Find where the given text appears and provide that cell's center as (x, y) coordinate. 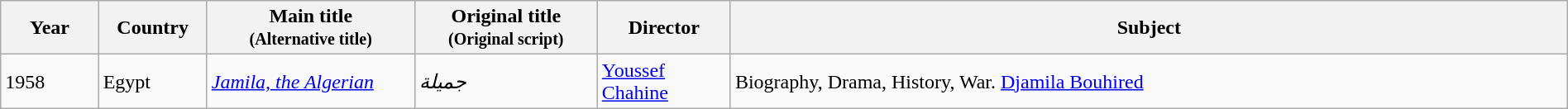
1958 (50, 81)
Biography, Drama, History, War. Djamila Bouhired (1149, 81)
Original title(Original script) (506, 28)
Youssef Chahine (663, 81)
Jamila, the Algerian (311, 81)
Subject (1149, 28)
Director (663, 28)
Year (50, 28)
Main title(Alternative title) (311, 28)
Country (152, 28)
جميلة (506, 81)
Egypt (152, 81)
